Extract the (x, y) coordinate from the center of the cell holding the provided text.  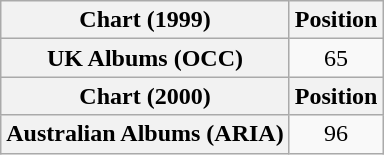
65 (336, 58)
Australian Albums (ARIA) (145, 134)
UK Albums (OCC) (145, 58)
Chart (1999) (145, 20)
Chart (2000) (145, 96)
96 (336, 134)
